From the cell containing the given text, extract its center point as [x, y] coordinate. 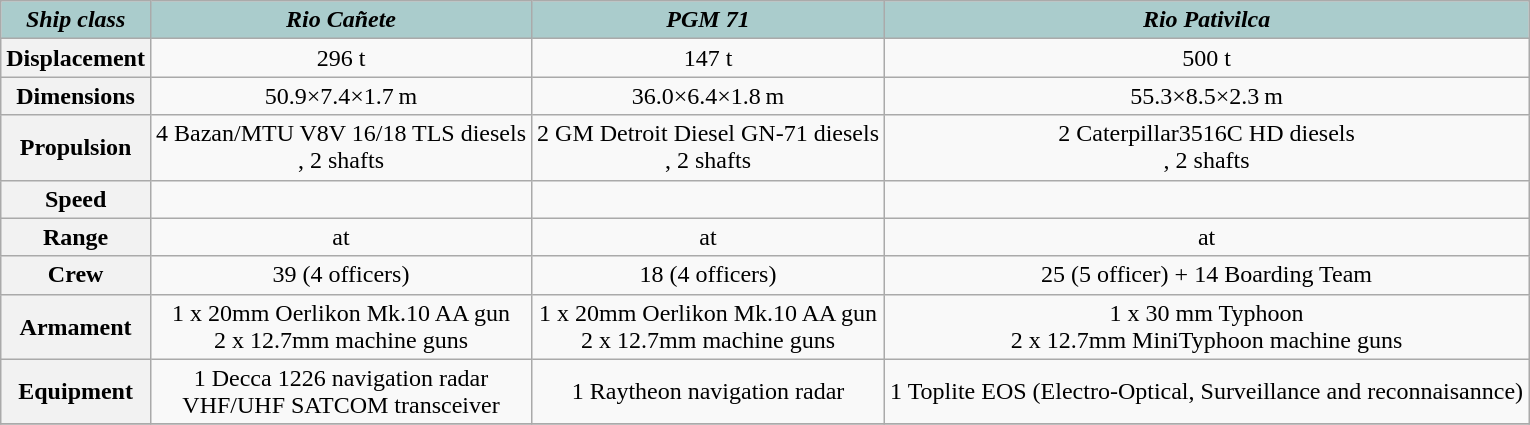
296 t [340, 58]
1 x 30 mm Typhoon 2 x 12.7mm MiniTyphoon machine guns [1207, 326]
147 t [708, 58]
Propulsion [76, 148]
Rio Cañete [340, 20]
Ship class [76, 20]
Crew [76, 275]
55.3×8.5×2.3 m [1207, 96]
50.9×7.4×1.7 m [340, 96]
Displacement [76, 58]
Speed [76, 199]
25 (5 officer) + 14 Boarding Team [1207, 275]
36.0×6.4×1.8 m [708, 96]
4 Bazan/MTU V8V 16/18 TLS diesels, 2 shafts [340, 148]
Armament [76, 326]
Equipment [76, 392]
Rio Pativilca [1207, 20]
2 GM Detroit Diesel GN-71 diesels, 2 shafts [708, 148]
2 Caterpillar3516C HD diesels, 2 shafts [1207, 148]
Dimensions [76, 96]
PGM 71 [708, 20]
39 (4 officers) [340, 275]
18 (4 officers) [708, 275]
500 t [1207, 58]
1 Decca 1226 navigation radarVHF/UHF SATCOM transceiver [340, 392]
1 Raytheon navigation radar [708, 392]
1 Toplite EOS (Electro-Optical, Surveillance and reconnaisannce) [1207, 392]
Range [76, 237]
